From the cell containing the given text, extract its center point as [X, Y] coordinate. 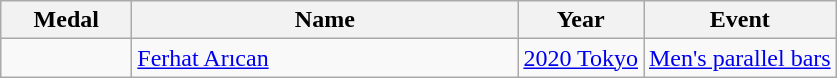
Men's parallel bars [740, 58]
Name [325, 20]
Medal [66, 20]
Event [740, 20]
Ferhat Arıcan [325, 58]
2020 Tokyo [581, 58]
Year [581, 20]
